Output the (X, Y) coordinate of the center of the cell containing the given text.  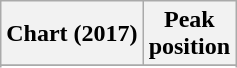
Peakposition (189, 34)
Chart (2017) (72, 34)
